Find where the given text appears and provide that cell's center as (X, Y) coordinate. 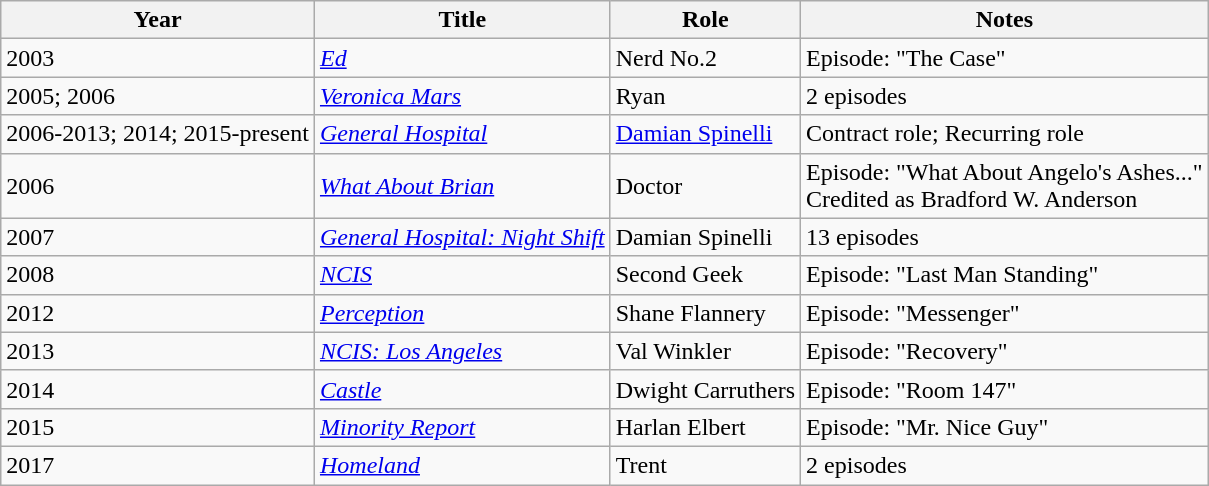
Perception (462, 313)
Dwight Carruthers (705, 389)
NCIS: Los Angeles (462, 351)
2003 (158, 58)
Second Geek (705, 275)
Ed (462, 58)
Title (462, 20)
General Hospital: Night Shift (462, 237)
Nerd No.2 (705, 58)
Episode: "What About Angelo's Ashes..."Credited as Bradford W. Anderson (1005, 186)
Veronica Mars (462, 96)
2007 (158, 237)
Role (705, 20)
2012 (158, 313)
2006 (158, 186)
General Hospital (462, 134)
Notes (1005, 20)
2008 (158, 275)
2015 (158, 427)
Episode: "Messenger" (1005, 313)
Episode: "The Case" (1005, 58)
Val Winkler (705, 351)
Year (158, 20)
Doctor (705, 186)
2006-2013; 2014; 2015-present (158, 134)
Ryan (705, 96)
Trent (705, 465)
Castle (462, 389)
2014 (158, 389)
Episode: "Recovery" (1005, 351)
Episode: "Last Man Standing" (1005, 275)
2005; 2006 (158, 96)
Episode: "Room 147" (1005, 389)
Harlan Elbert (705, 427)
13 episodes (1005, 237)
Contract role; Recurring role (1005, 134)
2013 (158, 351)
What About Brian (462, 186)
Episode: "Mr. Nice Guy" (1005, 427)
Homeland (462, 465)
NCIS (462, 275)
Minority Report (462, 427)
2017 (158, 465)
Shane Flannery (705, 313)
